Detect which cell encompasses the target text, then output its [x, y] center coordinate. 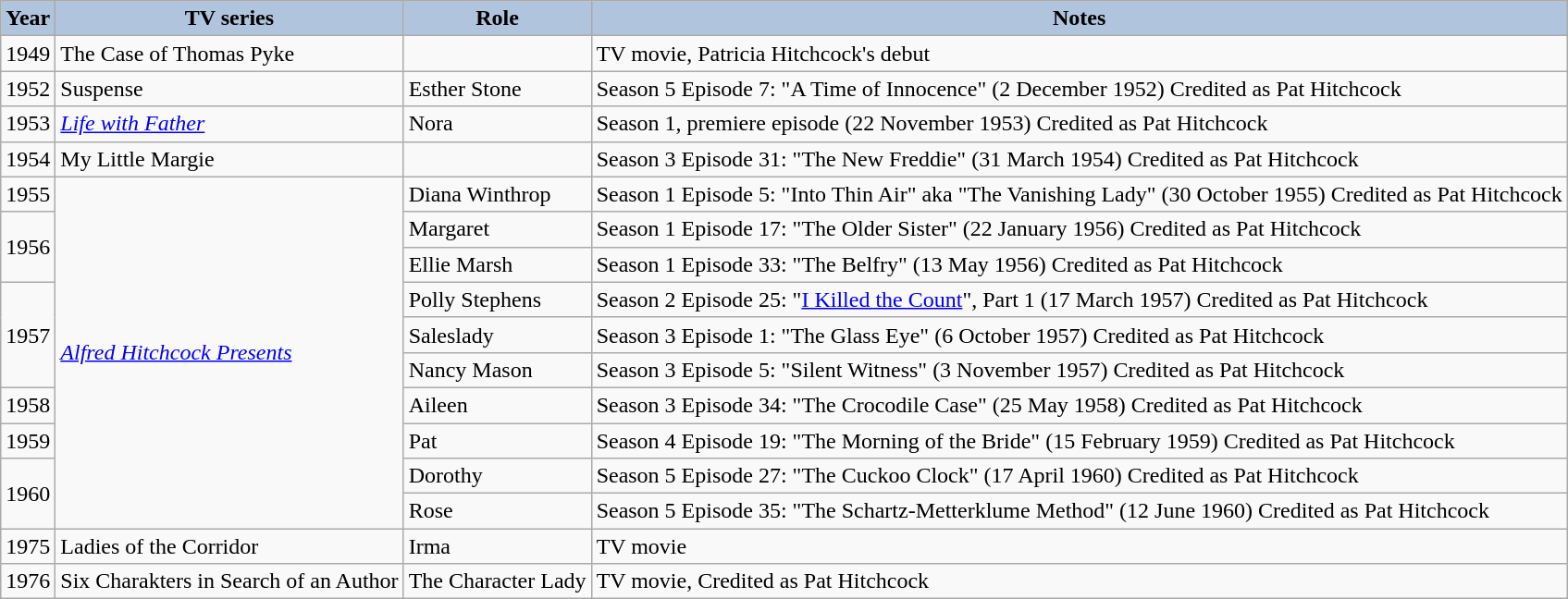
Suspense [229, 89]
Season 5 Episode 35: "The Schartz-Metterklume Method" (12 June 1960) Credited as Pat Hitchcock [1079, 511]
Alfred Hitchcock Presents [229, 353]
The Case of Thomas Pyke [229, 54]
TV series [229, 18]
Season 4 Episode 19: "The Morning of the Bride" (15 February 1959) Credited as Pat Hitchcock [1079, 441]
Season 1, premiere episode (22 November 1953) Credited as Pat Hitchcock [1079, 124]
Rose [498, 511]
Role [498, 18]
Six Charakters in Search of an Author [229, 581]
Saleslady [498, 335]
Nora [498, 124]
Nancy Mason [498, 370]
TV movie, Credited as Pat Hitchcock [1079, 581]
1955 [28, 194]
1952 [28, 89]
Diana Winthrop [498, 194]
Irma [498, 546]
Notes [1079, 18]
The Character Lady [498, 581]
Aileen [498, 405]
Season 3 Episode 31: "The New Freddie" (31 March 1954) Credited as Pat Hitchcock [1079, 159]
Ellie Marsh [498, 264]
Season 3 Episode 5: "Silent Witness" (3 November 1957) Credited as Pat Hitchcock [1079, 370]
Season 3 Episode 1: "The Glass Eye" (6 October 1957) Credited as Pat Hitchcock [1079, 335]
Season 1 Episode 5: "Into Thin Air" aka "The Vanishing Lady" (30 October 1955) Credited as Pat Hitchcock [1079, 194]
Esther Stone [498, 89]
Season 1 Episode 17: "The Older Sister" (22 January 1956) Credited as Pat Hitchcock [1079, 229]
Margaret [498, 229]
My Little Margie [229, 159]
TV movie [1079, 546]
Year [28, 18]
1960 [28, 494]
Polly Stephens [498, 299]
Dorothy [498, 476]
1959 [28, 441]
1975 [28, 546]
TV movie, Patricia Hitchcock's debut [1079, 54]
1958 [28, 405]
Season 1 Episode 33: "The Belfry" (13 May 1956) Credited as Pat Hitchcock [1079, 264]
Season 5 Episode 7: "A Time of Innocence" (2 December 1952) Credited as Pat Hitchcock [1079, 89]
1949 [28, 54]
Pat [498, 441]
1957 [28, 335]
1954 [28, 159]
1976 [28, 581]
Season 3 Episode 34: "The Crocodile Case" (25 May 1958) Credited as Pat Hitchcock [1079, 405]
1956 [28, 247]
Season 5 Episode 27: "The Cuckoo Clock" (17 April 1960) Credited as Pat Hitchcock [1079, 476]
Ladies of the Corridor [229, 546]
Season 2 Episode 25: "I Killed the Count", Part 1 (17 March 1957) Credited as Pat Hitchcock [1079, 299]
Life with Father [229, 124]
1953 [28, 124]
